Return [x, y] of the center of cell containing provided text 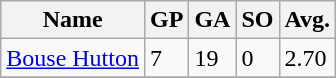
7 [166, 58]
SO [258, 20]
19 [212, 58]
Name [73, 20]
Avg. [308, 20]
Bouse Hutton [73, 58]
GP [166, 20]
2.70 [308, 58]
0 [258, 58]
GA [212, 20]
